Locate the cell with the specified text and output its [X, Y] center coordinate. 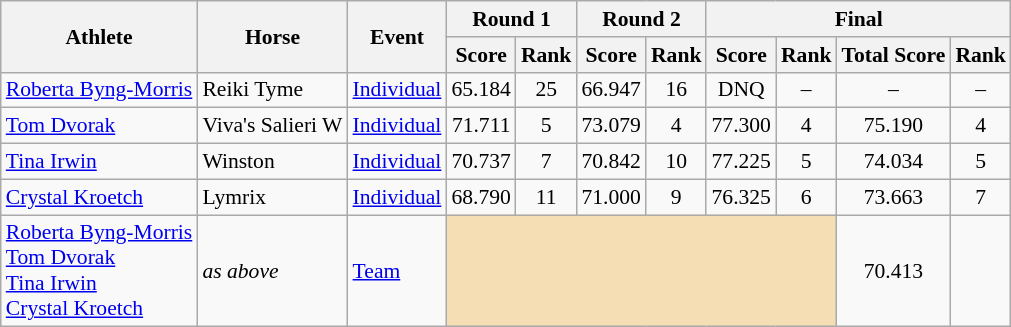
71.711 [480, 126]
Roberta Byng-MorrisTom DvorakTina IrwinCrystal Kroetch [100, 271]
70.737 [480, 162]
25 [546, 90]
66.947 [610, 90]
Winston [272, 162]
Horse [272, 36]
70.413 [894, 271]
10 [676, 162]
Lymrix [272, 197]
76.325 [740, 197]
Event [398, 36]
73.079 [610, 126]
Reiki Tyme [272, 90]
Athlete [100, 36]
68.790 [480, 197]
16 [676, 90]
as above [272, 271]
70.842 [610, 162]
Round 1 [511, 19]
71.000 [610, 197]
Team [398, 271]
73.663 [894, 197]
Tom Dvorak [100, 126]
65.184 [480, 90]
Viva's Salieri W [272, 126]
75.190 [894, 126]
Roberta Byng-Morris [100, 90]
77.225 [740, 162]
74.034 [894, 162]
Round 2 [641, 19]
6 [806, 197]
9 [676, 197]
Crystal Kroetch [100, 197]
Final [858, 19]
77.300 [740, 126]
11 [546, 197]
Total Score [894, 55]
DNQ [740, 90]
Tina Irwin [100, 162]
